Capture the cell that displays the provided text and extract its (x, y) central coordinate. 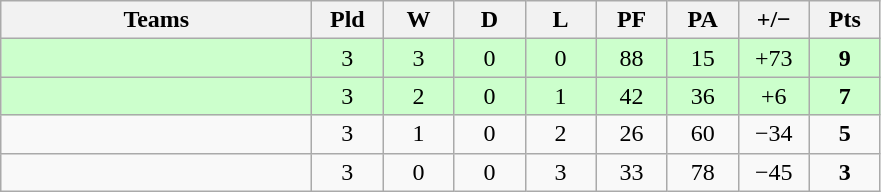
L (560, 20)
Pld (348, 20)
−34 (774, 134)
9 (844, 58)
33 (632, 172)
W (418, 20)
7 (844, 96)
26 (632, 134)
Pts (844, 20)
78 (702, 172)
88 (632, 58)
+/− (774, 20)
+73 (774, 58)
15 (702, 58)
5 (844, 134)
PF (632, 20)
Teams (156, 20)
+6 (774, 96)
36 (702, 96)
PA (702, 20)
−45 (774, 172)
60 (702, 134)
D (490, 20)
42 (632, 96)
